Find where the given text appears and provide that cell's center as (X, Y) coordinate. 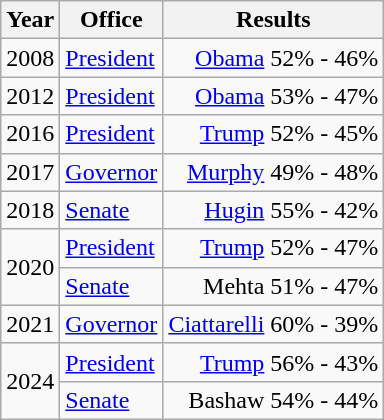
2024 (30, 381)
Obama 52% - 46% (274, 58)
Trump 52% - 45% (274, 134)
Year (30, 20)
Results (274, 20)
Mehta 51% - 47% (274, 286)
2021 (30, 324)
2012 (30, 96)
Hugin 55% - 42% (274, 210)
Trump 52% - 47% (274, 248)
2008 (30, 58)
2017 (30, 172)
Obama 53% - 47% (274, 96)
Office (112, 20)
Murphy 49% - 48% (274, 172)
2020 (30, 267)
Ciattarelli 60% - 39% (274, 324)
Trump 56% - 43% (274, 362)
Bashaw 54% - 44% (274, 400)
2018 (30, 210)
2016 (30, 134)
